Extract the (X, Y) coordinate from the center of the cell holding the provided text.  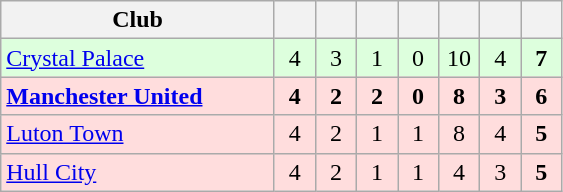
Manchester United (138, 96)
Club (138, 20)
7 (542, 58)
Hull City (138, 172)
Crystal Palace (138, 58)
6 (542, 96)
Luton Town (138, 134)
10 (460, 58)
